Return the [X, Y] coordinate for the center point of the cell that contains the specified text.  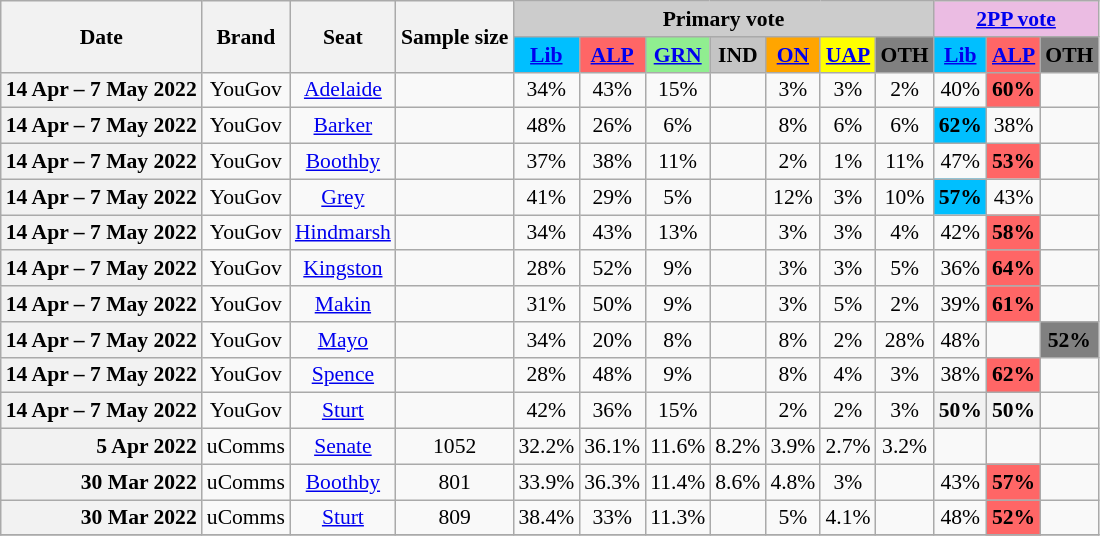
UAP [848, 55]
11.6% [678, 447]
GRN [678, 55]
10% [905, 197]
61% [1014, 304]
41% [546, 197]
Sample size [454, 36]
13% [678, 233]
Barker [343, 126]
Seat [343, 36]
8.2% [738, 447]
36.1% [612, 447]
31% [546, 304]
3.9% [792, 447]
11.4% [678, 482]
38.4% [546, 518]
Date [102, 36]
Mayo [343, 340]
5 Apr 2022 [102, 447]
20% [612, 340]
ON [792, 55]
Makin [343, 304]
Brand [246, 36]
11.3% [678, 518]
8.6% [738, 482]
2PP vote [1016, 19]
1% [848, 162]
801 [454, 482]
33.9% [546, 482]
37% [546, 162]
Primary vote [723, 19]
4.8% [792, 482]
Hindmarsh [343, 233]
64% [1014, 269]
26% [612, 126]
58% [1014, 233]
1052 [454, 447]
40% [960, 90]
12% [792, 197]
33% [612, 518]
39% [960, 304]
47% [960, 162]
53% [1014, 162]
IND [738, 55]
29% [612, 197]
809 [454, 518]
4.1% [848, 518]
3.2% [905, 447]
60% [1014, 90]
36.3% [612, 482]
Spence [343, 375]
2.7% [848, 447]
Adelaide [343, 90]
Grey [343, 197]
Senate [343, 447]
32.2% [546, 447]
Kingston [343, 269]
